Scan for the cell matching the given text and deliver its [x, y] coordinate at center. 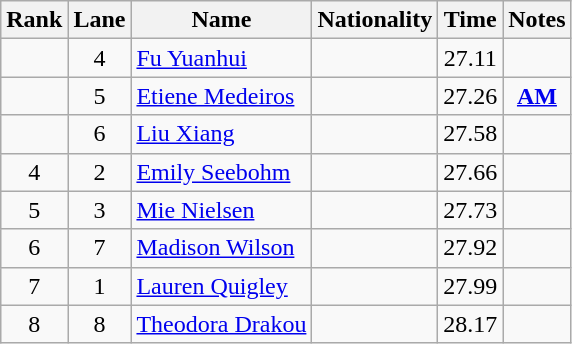
Lauren Quigley [222, 286]
Lane [100, 20]
Emily Seebohm [222, 172]
27.11 [470, 58]
27.66 [470, 172]
27.99 [470, 286]
28.17 [470, 324]
AM [537, 96]
Nationality [375, 20]
Rank [34, 20]
Notes [537, 20]
Mie Nielsen [222, 210]
Theodora Drakou [222, 324]
Etiene Medeiros [222, 96]
Liu Xiang [222, 134]
Fu Yuanhui [222, 58]
Madison Wilson [222, 248]
1 [100, 286]
3 [100, 210]
Name [222, 20]
27.58 [470, 134]
27.92 [470, 248]
27.73 [470, 210]
2 [100, 172]
Time [470, 20]
27.26 [470, 96]
